Provide the (X, Y) coordinate of the cell's center where the given text is located.  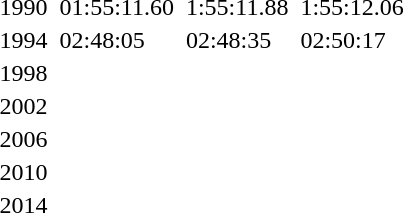
02:48:35 (236, 40)
02:48:05 (116, 40)
